Return (x, y) of the center of cell containing provided text 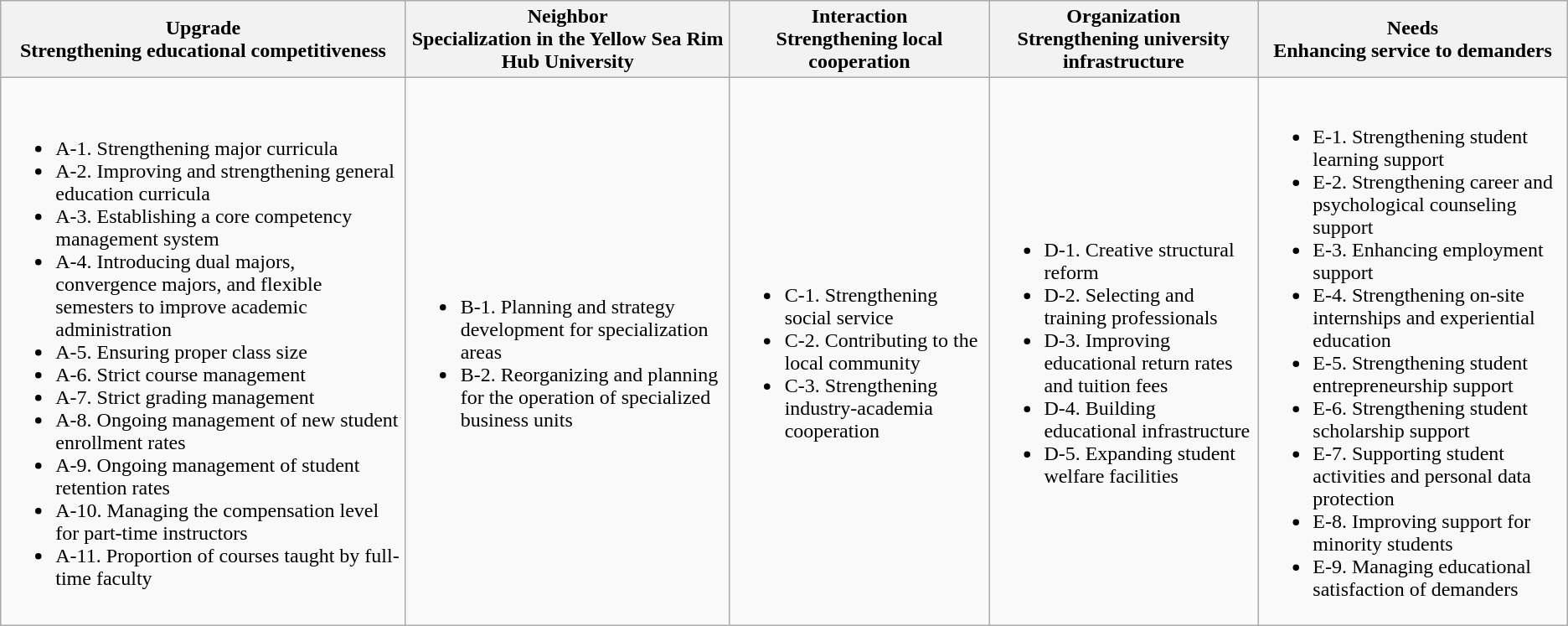
B-1. Planning and strategy development for specialization areasB-2. Reorganizing and planning for the operation of specialized business units (568, 352)
UpgradeStrengthening educational competitiveness (203, 39)
OrganizationStrengthening university infrastructure (1124, 39)
NeedsEnhancing service to demanders (1412, 39)
C-1. Strengthening social serviceC-2. Contributing to the local communityC-3. Strengthening industry-academia cooperation (859, 352)
NeighborSpecialization in the Yellow Sea Rim Hub University (568, 39)
InteractionStrengthening local cooperation (859, 39)
